Search for the cell housing the specified text and yield its [x, y] center coordinate. 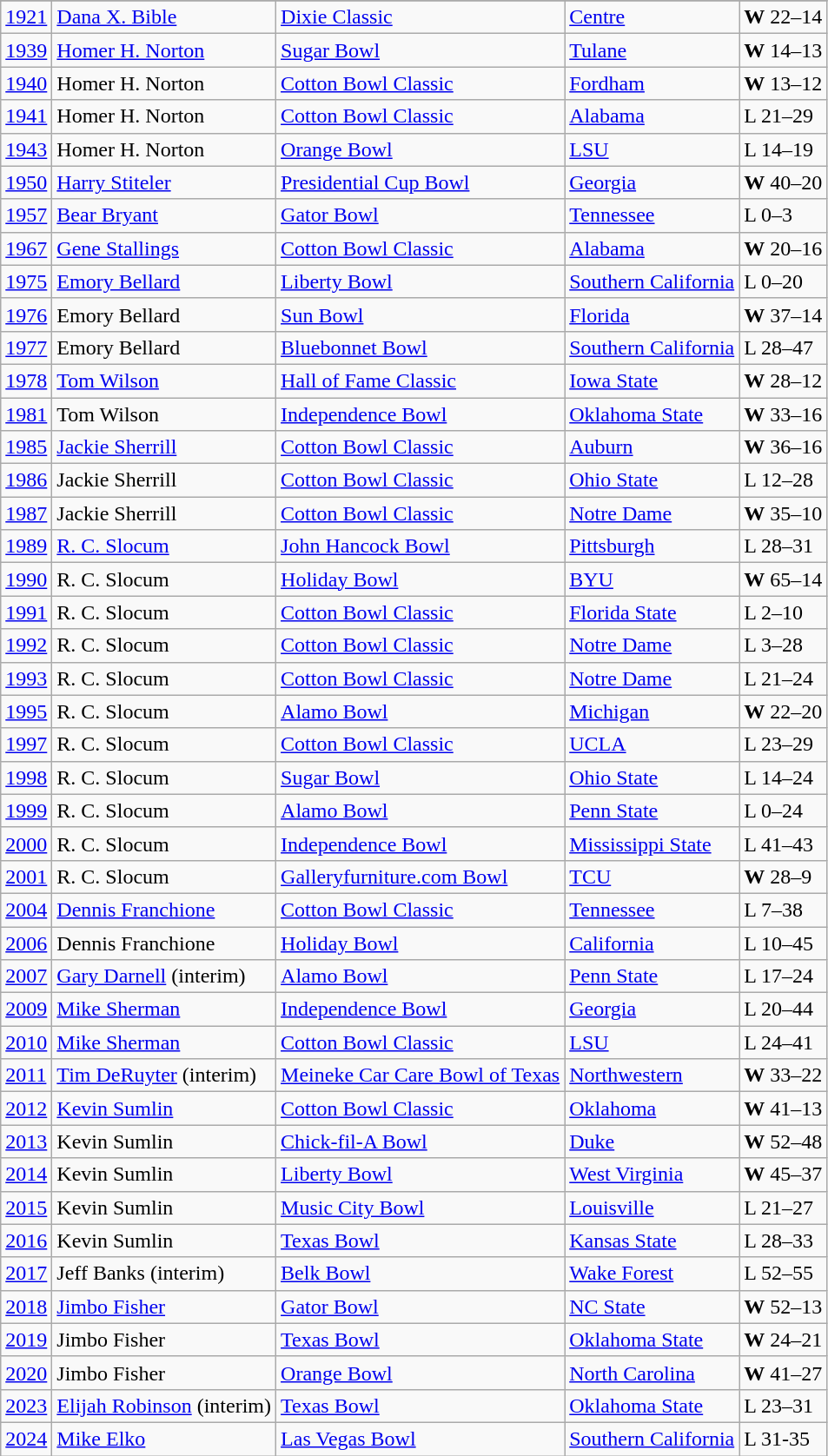
UCLA [652, 745]
L 14–19 [784, 149]
Hall of Fame Classic [421, 381]
1967 [26, 248]
1977 [26, 347]
L 0–24 [784, 811]
Music City Bowl [421, 1208]
2014 [26, 1175]
2024 [26, 1439]
Northwestern [652, 1075]
1998 [26, 778]
1921 [26, 17]
1978 [26, 381]
L 20–44 [784, 1009]
California [652, 943]
L 28–33 [784, 1241]
1940 [26, 83]
W 28–12 [784, 381]
2001 [26, 877]
W 35–10 [784, 513]
L 21–27 [784, 1208]
2011 [26, 1075]
W 36–16 [784, 447]
L 14–24 [784, 778]
2009 [26, 1009]
1939 [26, 50]
Jeff Banks (interim) [164, 1274]
W 41–13 [784, 1109]
L 28–31 [784, 546]
2015 [26, 1208]
W 52–48 [784, 1142]
1995 [26, 711]
L 0–20 [784, 281]
Wake Forest [652, 1274]
Bear Bryant [164, 215]
L 24–41 [784, 1042]
TCU [652, 877]
Gary Darnell (interim) [164, 976]
Las Vegas Bowl [421, 1439]
1990 [26, 579]
W 52–13 [784, 1307]
L 23–29 [784, 745]
1957 [26, 215]
1943 [26, 149]
L 12–28 [784, 480]
W 45–37 [784, 1175]
Louisville [652, 1208]
BYU [652, 579]
L 0–3 [784, 215]
Galleryfurniture.com Bowl [421, 877]
L 28–47 [784, 347]
1986 [26, 480]
Belk Bowl [421, 1274]
Florida State [652, 612]
1985 [26, 447]
2017 [26, 1274]
2006 [26, 943]
L 3–28 [784, 645]
Meineke Car Care Bowl of Texas [421, 1075]
2023 [26, 1406]
1991 [26, 612]
Chick-fil-A Bowl [421, 1142]
W 24–21 [784, 1340]
Dixie Classic [421, 17]
1941 [26, 116]
W 20–16 [784, 248]
1989 [26, 546]
Tulane [652, 50]
Duke [652, 1142]
W 40–20 [784, 182]
W 41–27 [784, 1373]
2004 [26, 910]
Florida [652, 314]
Centre [652, 17]
2012 [26, 1109]
1975 [26, 281]
1987 [26, 513]
2019 [26, 1340]
L 23–31 [784, 1406]
John Hancock Bowl [421, 546]
1950 [26, 182]
1976 [26, 314]
2000 [26, 844]
1997 [26, 745]
W 33–22 [784, 1075]
Sun Bowl [421, 314]
W 14–13 [784, 50]
Michigan [652, 711]
Harry Stiteler [164, 182]
Elijah Robinson (interim) [164, 1406]
1993 [26, 678]
NC State [652, 1307]
2016 [26, 1241]
W 65–14 [784, 579]
W 33–16 [784, 414]
Gene Stallings [164, 248]
2020 [26, 1373]
Kansas State [652, 1241]
2007 [26, 976]
L 31-35 [784, 1439]
2018 [26, 1307]
L 52–55 [784, 1274]
2010 [26, 1042]
L 21–24 [784, 678]
L 21–29 [784, 116]
Mike Elko [164, 1439]
2013 [26, 1142]
1999 [26, 811]
W 13–12 [784, 83]
W 28–9 [784, 877]
Oklahoma [652, 1109]
L 7–38 [784, 910]
L 41–43 [784, 844]
West Virginia [652, 1175]
Bluebonnet Bowl [421, 347]
W 22–20 [784, 711]
Fordham [652, 83]
W 37–14 [784, 314]
Pittsburgh [652, 546]
Dana X. Bible [164, 17]
L 17–24 [784, 976]
Mississippi State [652, 844]
L 2–10 [784, 612]
Iowa State [652, 381]
L 10–45 [784, 943]
W 22–14 [784, 17]
Auburn [652, 447]
1992 [26, 645]
1981 [26, 414]
North Carolina [652, 1373]
Presidential Cup Bowl [421, 182]
Tim DeRuyter (interim) [164, 1075]
